Identify which cell holds the provided text, then report its (x, y) central coordinate. 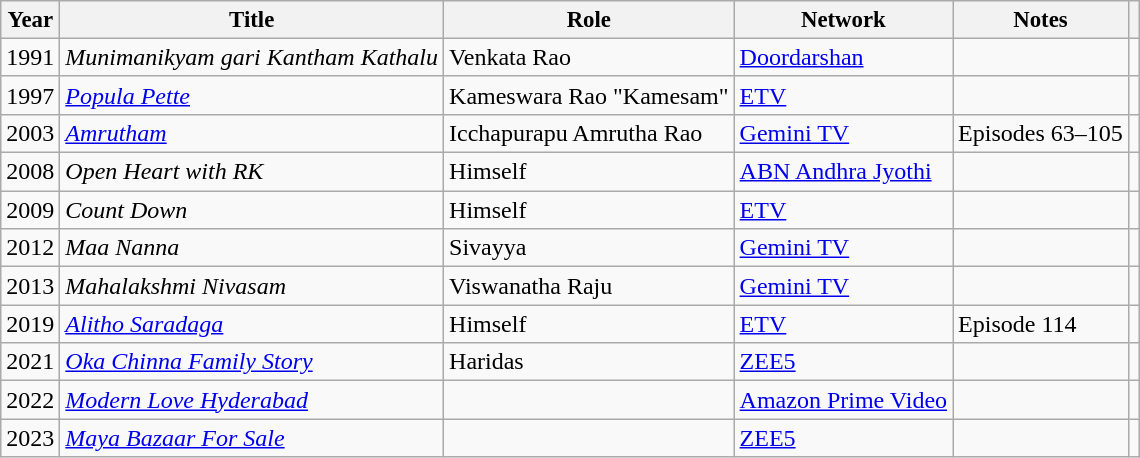
Modern Love Hyderabad (252, 400)
2023 (30, 438)
Episode 114 (1041, 324)
2013 (30, 286)
Sivayya (590, 248)
Open Heart with RK (252, 172)
Episodes 63–105 (1041, 133)
2012 (30, 248)
Haridas (590, 362)
1997 (30, 95)
Venkata Rao (590, 57)
Year (30, 20)
Maa Nanna (252, 248)
2009 (30, 210)
1991 (30, 57)
2019 (30, 324)
Notes (1041, 20)
Amrutham (252, 133)
ABN Andhra Jyothi (843, 172)
Oka Chinna Family Story (252, 362)
Role (590, 20)
Icchapurapu Amrutha Rao (590, 133)
Popula Pette (252, 95)
Amazon Prime Video (843, 400)
2022 (30, 400)
Doordarshan (843, 57)
Munimanikyam gari Kantham Kathalu (252, 57)
Alitho Saradaga (252, 324)
Kameswara Rao "Kamesam" (590, 95)
Count Down (252, 210)
Mahalakshmi Nivasam (252, 286)
Viswanatha Raju (590, 286)
Maya Bazaar For Sale (252, 438)
Network (843, 20)
Title (252, 20)
2021 (30, 362)
2008 (30, 172)
2003 (30, 133)
